Return the (X, Y) coordinate for the center point of the cell that contains the specified text.  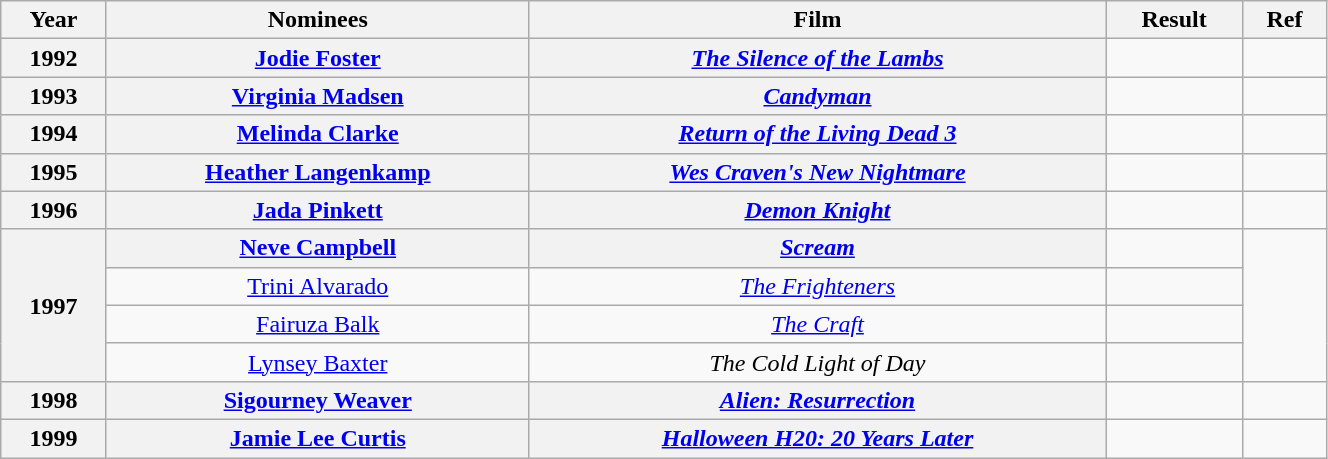
Virginia Madsen (318, 96)
Heather Langenkamp (318, 172)
1998 (54, 400)
1999 (54, 438)
Ref (1284, 20)
Alien: Resurrection (818, 400)
The Craft (818, 324)
1994 (54, 134)
Sigourney Weaver (318, 400)
Demon Knight (818, 210)
Jamie Lee Curtis (318, 438)
The Frighteners (818, 286)
1993 (54, 96)
Jodie Foster (318, 58)
Year (54, 20)
The Silence of the Lambs (818, 58)
1997 (54, 305)
Film (818, 20)
Candyman (818, 96)
The Cold Light of Day (818, 362)
1992 (54, 58)
Wes Craven's New Nightmare (818, 172)
Halloween H20: 20 Years Later (818, 438)
1996 (54, 210)
Melinda Clarke (318, 134)
Scream (818, 248)
Jada Pinkett (318, 210)
Result (1174, 20)
Nominees (318, 20)
1995 (54, 172)
Return of the Living Dead 3 (818, 134)
Neve Campbell (318, 248)
Lynsey Baxter (318, 362)
Fairuza Balk (318, 324)
Trini Alvarado (318, 286)
